For the text-containing cell, return its midpoint in [x, y] coordinate format. 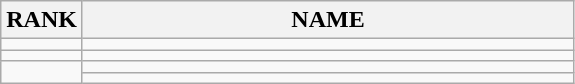
NAME [328, 20]
RANK [42, 20]
